Return the (x, y) coordinate for the center point of the cell that contains the specified text.  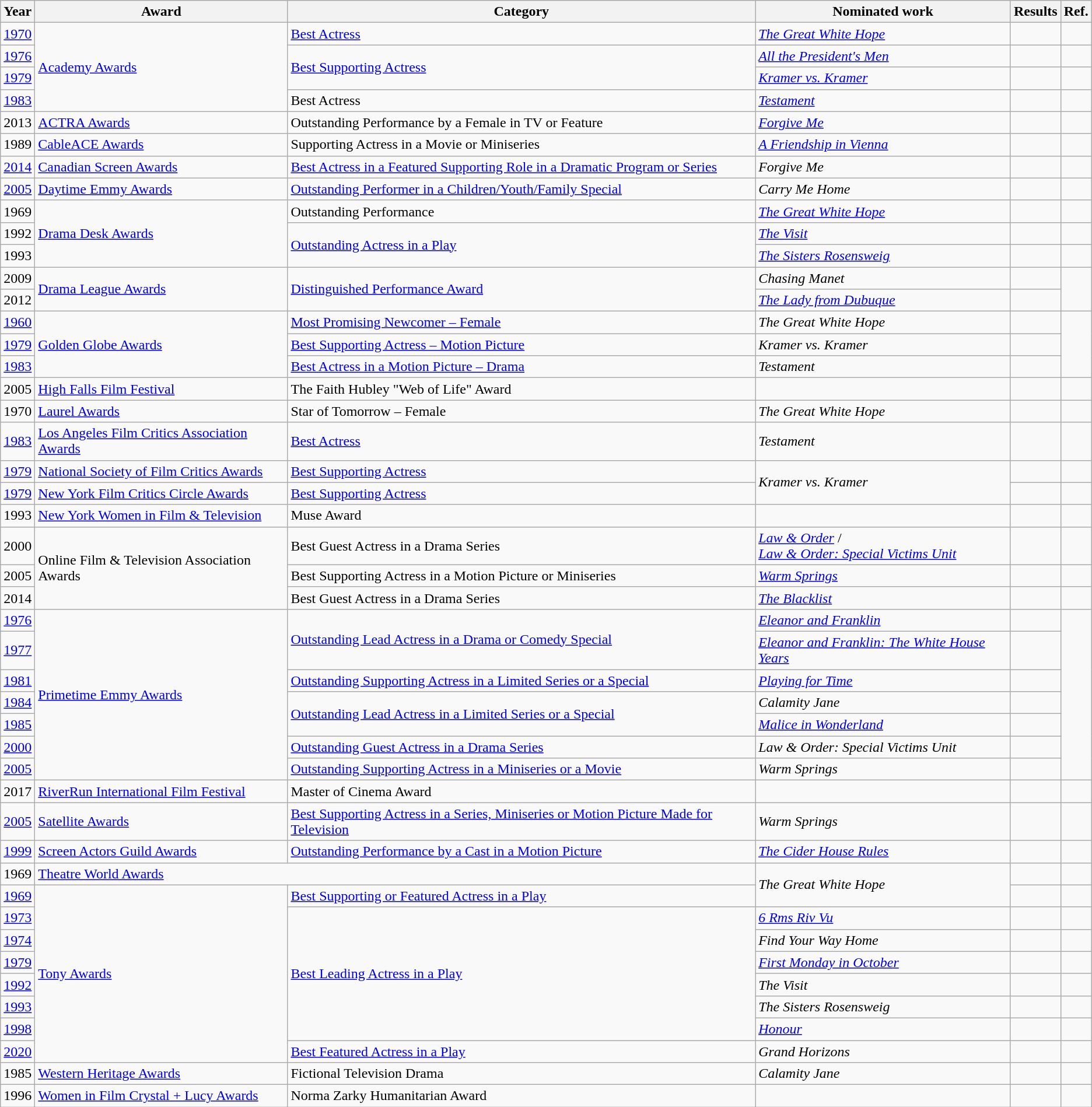
Outstanding Guest Actress in a Drama Series (521, 747)
Laurel Awards (161, 411)
1981 (17, 681)
The Cider House Rules (883, 852)
Best Supporting Actress in a Motion Picture or Miniseries (521, 576)
CableACE Awards (161, 145)
Best Supporting or Featured Actress in a Play (521, 896)
Fictional Television Drama (521, 1074)
Law & Order / Law & Order: Special Victims Unit (883, 546)
Supporting Actress in a Movie or Miniseries (521, 145)
Satellite Awards (161, 821)
Best Supporting Actress – Motion Picture (521, 345)
2013 (17, 122)
Muse Award (521, 516)
1989 (17, 145)
New York Film Critics Circle Awards (161, 493)
Grand Horizons (883, 1052)
Most Promising Newcomer – Female (521, 323)
The Lady from Dubuque (883, 300)
Honour (883, 1029)
1977 (17, 650)
Drama Desk Awards (161, 233)
2020 (17, 1052)
Academy Awards (161, 67)
1974 (17, 940)
Online Film & Television Association Awards (161, 568)
First Monday in October (883, 962)
1960 (17, 323)
Primetime Emmy Awards (161, 694)
Award (161, 12)
Outstanding Supporting Actress in a Limited Series or a Special (521, 681)
A Friendship in Vienna (883, 145)
Outstanding Performance by a Cast in a Motion Picture (521, 852)
1973 (17, 918)
New York Women in Film & Television (161, 516)
Daytime Emmy Awards (161, 189)
Category (521, 12)
Western Heritage Awards (161, 1074)
Best Featured Actress in a Play (521, 1052)
Find Your Way Home (883, 940)
Los Angeles Film Critics Association Awards (161, 441)
1999 (17, 852)
2009 (17, 278)
Outstanding Performance (521, 211)
High Falls Film Festival (161, 389)
Tony Awards (161, 973)
Playing for Time (883, 681)
Ref. (1076, 12)
Outstanding Actress in a Play (521, 244)
Golden Globe Awards (161, 345)
Nominated work (883, 12)
Best Leading Actress in a Play (521, 973)
Theatre World Awards (395, 874)
Malice in Wonderland (883, 725)
Eleanor and Franklin: The White House Years (883, 650)
Best Supporting Actress in a Series, Miniseries or Motion Picture Made for Television (521, 821)
Outstanding Lead Actress in a Limited Series or a Special (521, 714)
Master of Cinema Award (521, 791)
1996 (17, 1096)
Year (17, 12)
Star of Tomorrow – Female (521, 411)
ACTRA Awards (161, 122)
Outstanding Performer in a Children/Youth/Family Special (521, 189)
2017 (17, 791)
6 Rms Riv Vu (883, 918)
Best Actress in a Featured Supporting Role in a Dramatic Program or Series (521, 167)
Drama League Awards (161, 289)
All the President's Men (883, 56)
Results (1035, 12)
1984 (17, 703)
Eleanor and Franklin (883, 620)
Norma Zarky Humanitarian Award (521, 1096)
Outstanding Lead Actress in a Drama or Comedy Special (521, 639)
Outstanding Performance by a Female in TV or Feature (521, 122)
National Society of Film Critics Awards (161, 471)
The Faith Hubley "Web of Life" Award (521, 389)
The Blacklist (883, 598)
Outstanding Supporting Actress in a Miniseries or a Movie (521, 769)
Distinguished Performance Award (521, 289)
Screen Actors Guild Awards (161, 852)
RiverRun International Film Festival (161, 791)
2012 (17, 300)
Law & Order: Special Victims Unit (883, 747)
1998 (17, 1029)
Chasing Manet (883, 278)
Canadian Screen Awards (161, 167)
Women in Film Crystal + Lucy Awards (161, 1096)
Carry Me Home (883, 189)
Best Actress in a Motion Picture – Drama (521, 367)
